Find where the given text appears and provide that cell's center as (X, Y) coordinate. 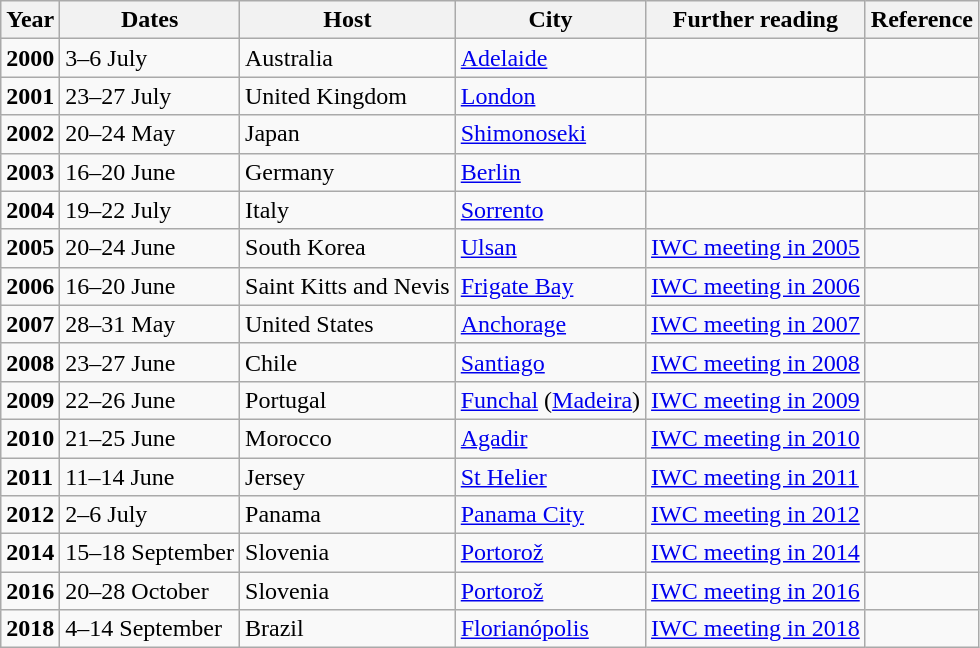
2008 (30, 362)
20–24 May (150, 134)
United Kingdom (348, 96)
Reference (922, 20)
Ulsan (550, 248)
2014 (30, 553)
Anchorage (550, 324)
South Korea (348, 248)
2011 (30, 477)
2010 (30, 438)
4–14 September (150, 629)
Morocco (348, 438)
IWC meeting in 2016 (756, 591)
15–18 September (150, 553)
Panama City (550, 515)
St Helier (550, 477)
2005 (30, 248)
2001 (30, 96)
2–6 July (150, 515)
Dates (150, 20)
28–31 May (150, 324)
IWC meeting in 2005 (756, 248)
IWC meeting in 2007 (756, 324)
2000 (30, 58)
23–27 June (150, 362)
3–6 July (150, 58)
IWC meeting in 2011 (756, 477)
Saint Kitts and Nevis (348, 286)
2006 (30, 286)
IWC meeting in 2010 (756, 438)
Brazil (348, 629)
22–26 June (150, 400)
2012 (30, 515)
Funchal (Madeira) (550, 400)
Chile (348, 362)
Adelaide (550, 58)
2003 (30, 172)
19–22 July (150, 210)
2016 (30, 591)
Italy (348, 210)
2007 (30, 324)
IWC meeting in 2012 (756, 515)
Further reading (756, 20)
Japan (348, 134)
Panama (348, 515)
London (550, 96)
Year (30, 20)
Germany (348, 172)
Jersey (348, 477)
2004 (30, 210)
Australia (348, 58)
Berlin (550, 172)
Frigate Bay (550, 286)
IWC meeting in 2006 (756, 286)
2018 (30, 629)
IWC meeting in 2014 (756, 553)
Agadir (550, 438)
United States (348, 324)
Shimonoseki (550, 134)
20–24 June (150, 248)
Sorrento (550, 210)
IWC meeting in 2009 (756, 400)
Santiago (550, 362)
2009 (30, 400)
Portugal (348, 400)
23–27 July (150, 96)
IWC meeting in 2018 (756, 629)
11–14 June (150, 477)
Host (348, 20)
2002 (30, 134)
20–28 October (150, 591)
Florianópolis (550, 629)
21–25 June (150, 438)
City (550, 20)
IWC meeting in 2008 (756, 362)
